Extract the [x, y] coordinate from the center of the cell holding the provided text.  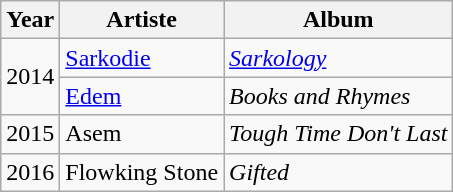
Edem [142, 96]
Sarkology [338, 58]
2014 [30, 77]
Flowking Stone [142, 172]
Year [30, 20]
Sarkodie [142, 58]
Books and Rhymes [338, 96]
Tough Time Don't Last [338, 134]
Artiste [142, 20]
2016 [30, 172]
Gifted [338, 172]
2015 [30, 134]
Asem [142, 134]
Album [338, 20]
